Determine the (x, y) coordinate at the center of the cell enclosing the given text.  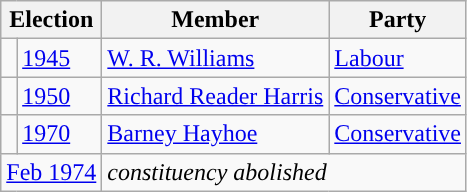
W. R. Williams (216, 58)
Party (398, 20)
1945 (60, 58)
1970 (60, 134)
Richard Reader Harris (216, 96)
Barney Hayhoe (216, 134)
Labour (398, 58)
1950 (60, 96)
constituency abolished (284, 172)
Feb 1974 (52, 172)
Member (216, 20)
Election (52, 20)
